Search for the cell housing the specified text and yield its [X, Y] center coordinate. 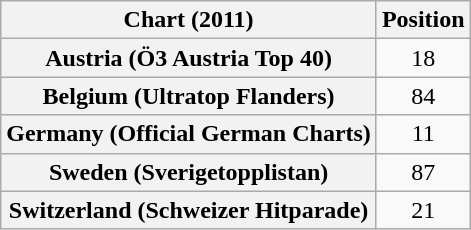
21 [423, 210]
87 [423, 172]
Germany (Official German Charts) [189, 134]
Switzerland (Schweizer Hitparade) [189, 210]
84 [423, 96]
Sweden (Sverigetopplistan) [189, 172]
Austria (Ö3 Austria Top 40) [189, 58]
Chart (2011) [189, 20]
18 [423, 58]
Belgium (Ultratop Flanders) [189, 96]
11 [423, 134]
Position [423, 20]
